Output the (X, Y) coordinate of the center of the cell containing the given text.  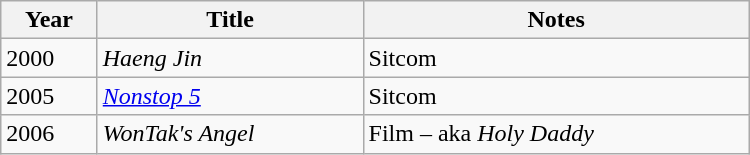
2005 (49, 96)
WonTak's Angel (230, 134)
Film – aka Holy Daddy (556, 134)
Haeng Jin (230, 58)
Title (230, 20)
Nonstop 5 (230, 96)
2000 (49, 58)
Notes (556, 20)
2006 (49, 134)
Year (49, 20)
